Locate the cell with the specified text and output its (X, Y) center coordinate. 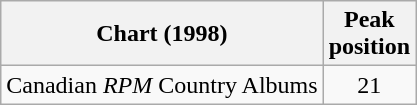
Chart (1998) (162, 34)
21 (369, 85)
Peakposition (369, 34)
Canadian RPM Country Albums (162, 85)
